Extract the (x, y) coordinate from the center of the cell holding the provided text.  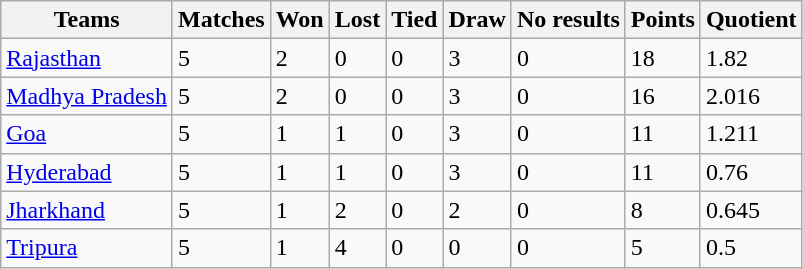
1.211 (751, 134)
Madhya Pradesh (87, 96)
0.5 (751, 248)
16 (662, 96)
2.016 (751, 96)
0.76 (751, 172)
0.645 (751, 210)
Rajasthan (87, 58)
1.82 (751, 58)
Teams (87, 20)
8 (662, 210)
Tied (414, 20)
18 (662, 58)
Quotient (751, 20)
Hyderabad (87, 172)
Points (662, 20)
4 (357, 248)
Tripura (87, 248)
Matches (221, 20)
Goa (87, 134)
Lost (357, 20)
Jharkhand (87, 210)
No results (568, 20)
Won (300, 20)
Draw (477, 20)
